Return (x, y) of the center of cell containing provided text 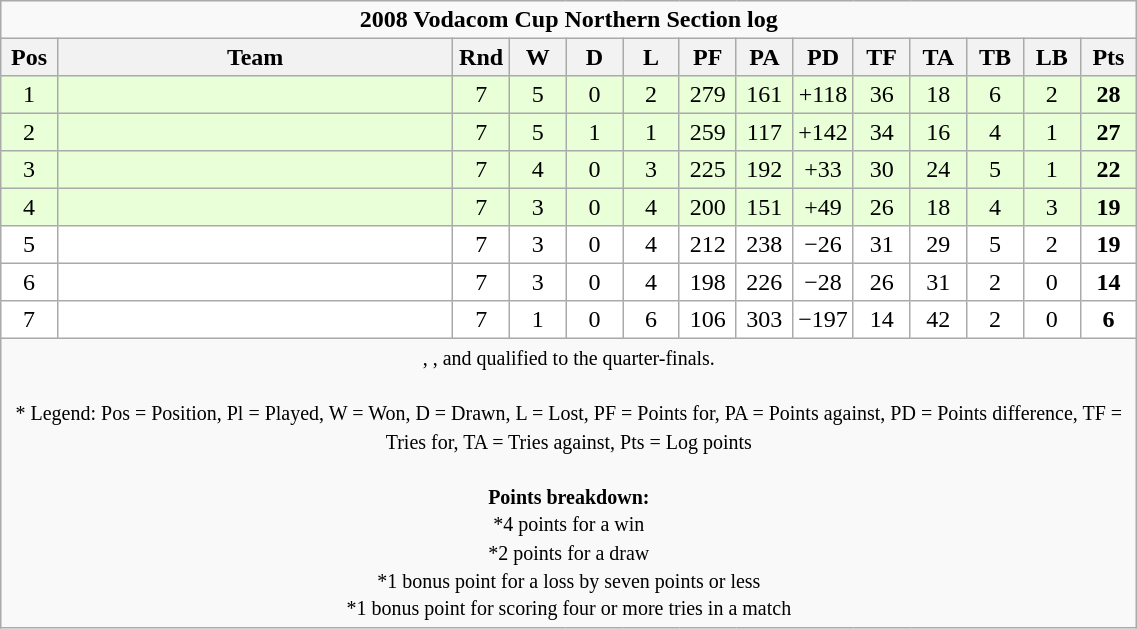
161 (764, 94)
L (652, 56)
Team (254, 56)
29 (938, 244)
198 (708, 282)
22 (1108, 170)
PF (708, 56)
303 (764, 318)
Pts (1108, 56)
117 (764, 132)
Pos (30, 56)
212 (708, 244)
−197 (824, 318)
24 (938, 170)
TF (882, 56)
30 (882, 170)
106 (708, 318)
+118 (824, 94)
36 (882, 94)
D (594, 56)
W (538, 56)
Rnd (482, 56)
+33 (824, 170)
−28 (824, 282)
+49 (824, 206)
PA (764, 56)
PD (824, 56)
225 (708, 170)
226 (764, 282)
151 (764, 206)
279 (708, 94)
TA (938, 56)
28 (1108, 94)
259 (708, 132)
−26 (824, 244)
34 (882, 132)
2008 Vodacom Cup Northern Section log (569, 20)
LB (1052, 56)
192 (764, 170)
TB (996, 56)
238 (764, 244)
27 (1108, 132)
200 (708, 206)
42 (938, 318)
+142 (824, 132)
16 (938, 132)
